Capture the cell that displays the provided text and extract its (x, y) central coordinate. 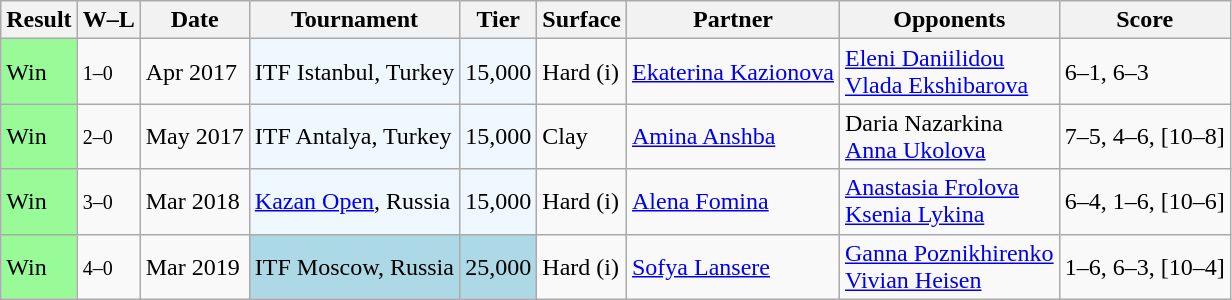
6–4, 1–6, [10–6] (1144, 202)
Sofya Lansere (732, 266)
Alena Fomina (732, 202)
Eleni Daniilidou Vlada Ekshibarova (949, 72)
Partner (732, 20)
ITF Istanbul, Turkey (354, 72)
1–6, 6–3, [10–4] (1144, 266)
1–0 (108, 72)
Daria Nazarkina Anna Ukolova (949, 136)
2–0 (108, 136)
4–0 (108, 266)
Date (194, 20)
ITF Moscow, Russia (354, 266)
Mar 2018 (194, 202)
Ekaterina Kazionova (732, 72)
Clay (582, 136)
Anastasia Frolova Ksenia Lykina (949, 202)
Tier (498, 20)
Surface (582, 20)
Opponents (949, 20)
Score (1144, 20)
Tournament (354, 20)
6–1, 6–3 (1144, 72)
May 2017 (194, 136)
Kazan Open, Russia (354, 202)
Ganna Poznikhirenko Vivian Heisen (949, 266)
25,000 (498, 266)
Mar 2019 (194, 266)
ITF Antalya, Turkey (354, 136)
Amina Anshba (732, 136)
7–5, 4–6, [10–8] (1144, 136)
Apr 2017 (194, 72)
3–0 (108, 202)
W–L (108, 20)
Result (39, 20)
